Determine the (x, y) coordinate at the center of the cell enclosing the given text.  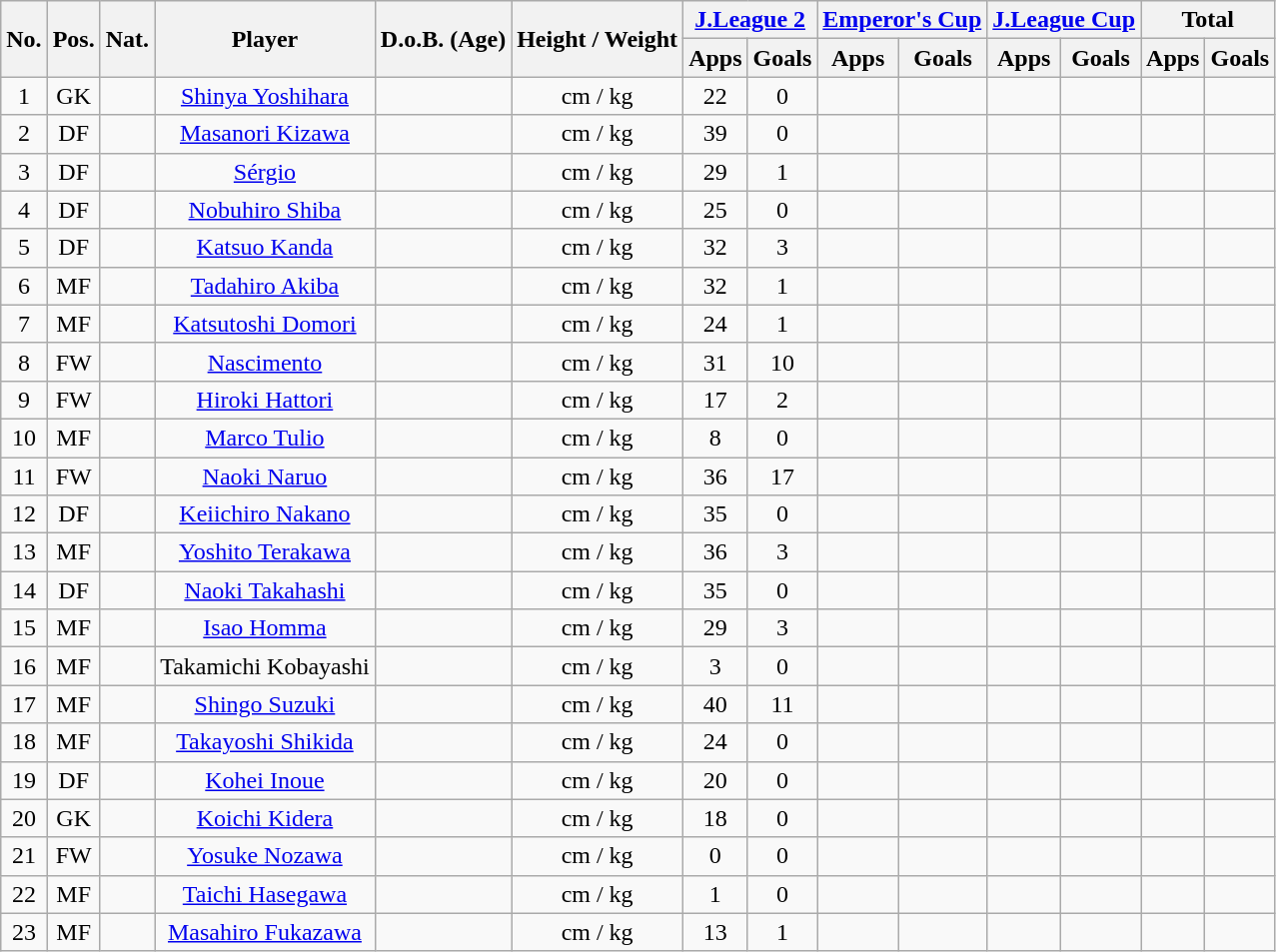
Height / Weight (598, 39)
Takayoshi Shikida (266, 742)
15 (24, 628)
9 (24, 400)
Katsutoshi Domori (266, 324)
25 (715, 210)
Sérgio (266, 172)
6 (24, 286)
19 (24, 780)
J.League 2 (750, 20)
7 (24, 324)
31 (715, 362)
Naoki Naruo (266, 476)
16 (24, 666)
Yoshito Terakawa (266, 552)
39 (715, 134)
Tadahiro Akiba (266, 286)
Total (1208, 20)
Masahiro Fukazawa (266, 932)
40 (715, 704)
J.League Cup (1064, 20)
Shinya Yoshihara (266, 96)
Taichi Hasegawa (266, 894)
Nat. (127, 39)
5 (24, 248)
Nobuhiro Shiba (266, 210)
No. (24, 39)
Kohei Inoue (266, 780)
23 (24, 932)
12 (24, 514)
Yosuke Nozawa (266, 856)
4 (24, 210)
Hiroki Hattori (266, 400)
Takamichi Kobayashi (266, 666)
Shingo Suzuki (266, 704)
Koichi Kidera (266, 818)
Katsuo Kanda (266, 248)
Isao Homma (266, 628)
D.o.B. (Age) (443, 39)
Naoki Takahashi (266, 590)
Emperor's Cup (902, 20)
14 (24, 590)
Marco Tulio (266, 438)
Keiichiro Nakano (266, 514)
Nascimento (266, 362)
Masanori Kizawa (266, 134)
21 (24, 856)
Player (266, 39)
Pos. (74, 39)
